Pinpoint the cell where the given text exists, returning its [x, y] midpoint coordinate. 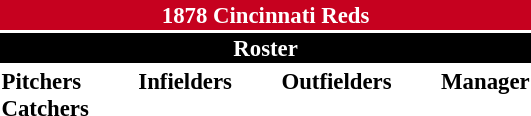
1878 Cincinnati Reds [266, 15]
Roster [266, 48]
